Capture the cell that displays the provided text and extract its [x, y] central coordinate. 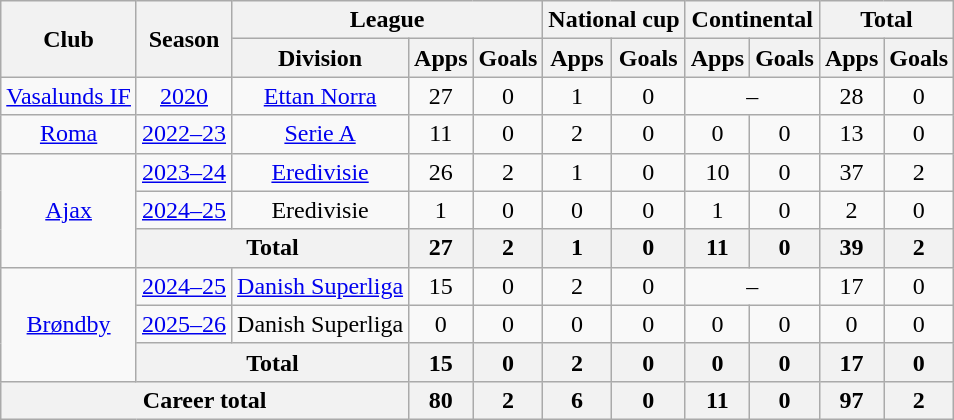
13 [851, 134]
10 [717, 172]
2025–26 [184, 324]
2022–23 [184, 134]
Season [184, 39]
26 [441, 172]
League [388, 20]
Ettan Norra [320, 96]
37 [851, 172]
2020 [184, 96]
Career total [205, 400]
39 [851, 248]
80 [441, 400]
Roma [69, 134]
28 [851, 96]
Vasalunds IF [69, 96]
Serie A [320, 134]
Club [69, 39]
97 [851, 400]
6 [577, 400]
Continental [752, 20]
Brøndby [69, 324]
National cup [614, 20]
2023–24 [184, 172]
Division [320, 58]
Ajax [69, 210]
